Pinpoint the cell where the given text exists, returning its (X, Y) midpoint coordinate. 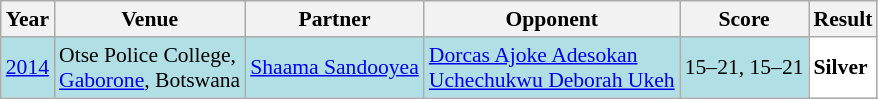
15–21, 15–21 (744, 68)
Otse Police College,Gaborone, Botswana (150, 68)
Partner (334, 19)
Year (28, 19)
Venue (150, 19)
Opponent (552, 19)
Silver (844, 68)
2014 (28, 68)
Shaama Sandooyea (334, 68)
Score (744, 19)
Dorcas Ajoke Adesokan Uchechukwu Deborah Ukeh (552, 68)
Result (844, 19)
